Identify which cell holds the provided text, then report its [x, y] central coordinate. 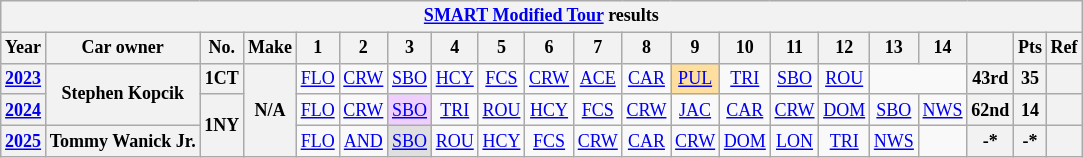
Tommy Wanick Jr. [122, 140]
13 [894, 48]
7 [598, 48]
AND [364, 140]
2 [364, 48]
2025 [24, 140]
1 [318, 48]
2023 [24, 78]
10 [744, 48]
62nd [990, 110]
Make [270, 48]
5 [502, 48]
ACE [598, 78]
JAC [696, 110]
1NY [222, 125]
8 [646, 48]
No. [222, 48]
3 [410, 48]
Stephen Kopcik [122, 94]
PUL [696, 78]
Year [24, 48]
12 [844, 48]
35 [1030, 78]
4 [454, 48]
Pts [1030, 48]
N/A [270, 110]
LON [794, 140]
9 [696, 48]
1CT [222, 78]
Car owner [122, 48]
SMART Modified Tour results [542, 16]
Ref [1064, 48]
2024 [24, 110]
43rd [990, 78]
11 [794, 48]
6 [550, 48]
